Pinpoint the cell where the given text exists, returning its [X, Y] midpoint coordinate. 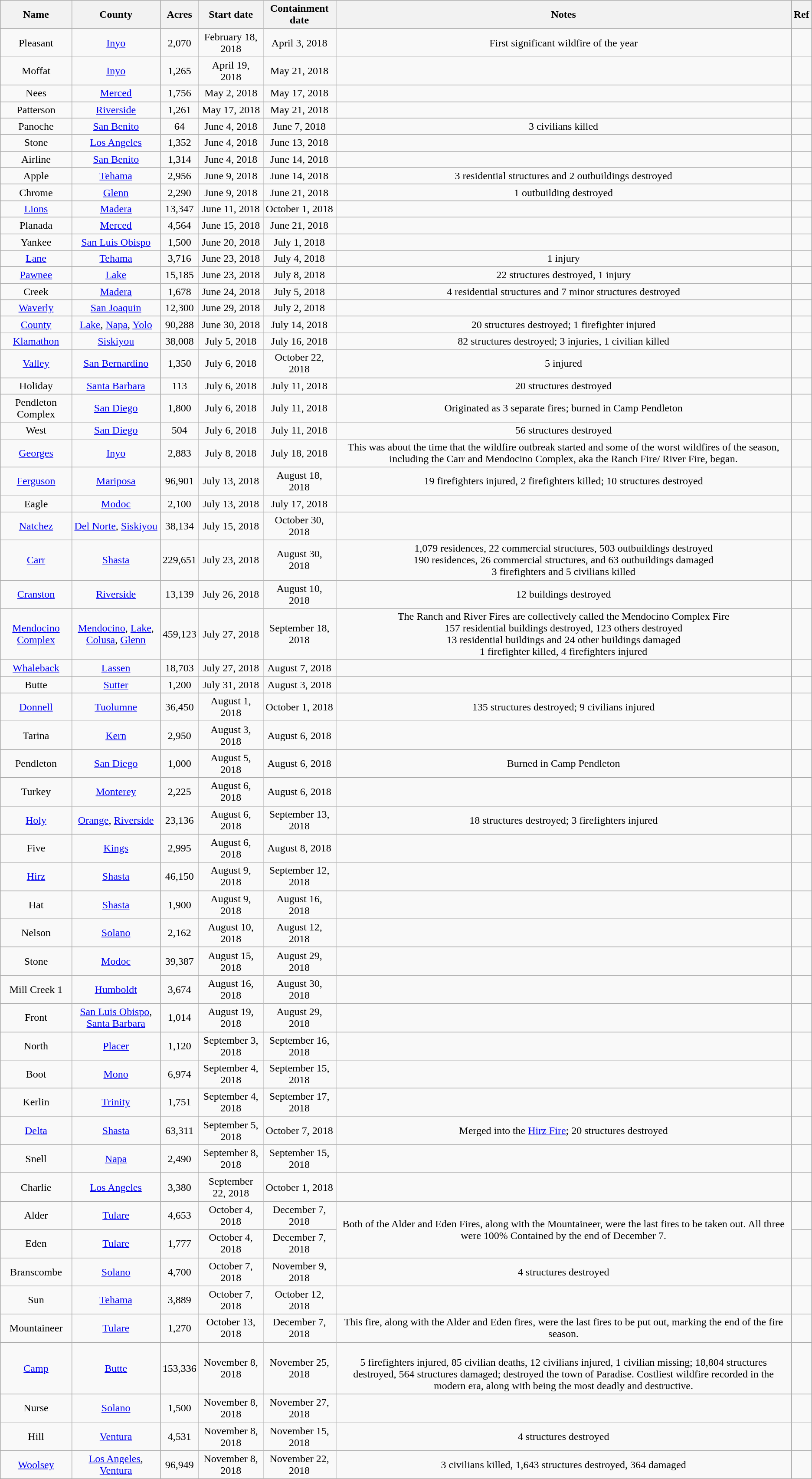
Lake [116, 275]
August 8, 2018 [299, 848]
July 31, 2018 [231, 685]
Trinity [116, 1102]
July 2, 2018 [299, 308]
4,564 [180, 225]
22 structures destroyed, 1 injury [563, 275]
1,270 [180, 1328]
Hirz [36, 877]
Napa [116, 1159]
113 [180, 386]
1,000 [180, 764]
October 13, 2018 [231, 1328]
September 5, 2018 [231, 1131]
Georges [36, 453]
Santa Barbara [116, 386]
Sutter [116, 685]
2,290 [180, 192]
1,200 [180, 685]
Mill Creek 1 [36, 989]
Moffat [36, 71]
Whaleback [36, 668]
3 residential structures and 2 outbuildings destroyed [563, 176]
1,014 [180, 1017]
Burned in Camp Pendleton [563, 764]
Branscombe [36, 1272]
Kern [116, 735]
13,347 [180, 209]
3 civilians killed [563, 126]
2,490 [180, 1159]
Lane [36, 259]
Lake, Napa, Yolo [116, 325]
4 residential structures and 7 minor structures destroyed [563, 292]
Panoche [36, 126]
July 18, 2018 [299, 453]
Sun [36, 1300]
Placer [116, 1046]
6,974 [180, 1075]
Donnell [36, 707]
2,100 [180, 503]
Delta [36, 1131]
September 18, 2018 [299, 634]
Pendleton [36, 764]
September 8, 2018 [231, 1159]
First significant wildfire of the year [563, 43]
Eden [36, 1244]
4,531 [180, 1436]
Holiday [36, 386]
August 1, 2018 [231, 707]
1,350 [180, 364]
Klamathon [36, 341]
Alder [36, 1215]
Pleasant [36, 43]
Mountaineer [36, 1328]
135 structures destroyed; 9 civilians injured [563, 707]
2,070 [180, 43]
July 15, 2018 [231, 526]
2,995 [180, 848]
36,450 [180, 707]
San Luis Obispo [116, 242]
504 [180, 431]
August 19, 2018 [231, 1017]
Holy [36, 820]
April 3, 2018 [299, 43]
1,352 [180, 143]
Nelson [36, 933]
1,265 [180, 71]
Planada [36, 225]
12,300 [180, 308]
September 3, 2018 [231, 1046]
1,120 [180, 1046]
Ventura [116, 1436]
1 injury [563, 259]
12 buildings destroyed [563, 594]
July 4, 2018 [299, 259]
August 15, 2018 [231, 961]
Five [36, 848]
October 22, 2018 [299, 364]
June 15, 2018 [231, 225]
3,716 [180, 259]
82 structures destroyed; 3 injuries, 1 civilian killed [563, 341]
September 22, 2018 [231, 1187]
Tarina [36, 735]
North [36, 1046]
15,185 [180, 275]
38,008 [180, 341]
Creek [36, 292]
2,956 [180, 176]
September 13, 2018 [299, 820]
Mendocino, Lake, Colusa, Glenn [116, 634]
Kings [116, 848]
July 23, 2018 [231, 560]
Tuolumne [116, 707]
Pendleton Complex [36, 408]
Cranston [36, 594]
1,756 [180, 93]
November 9, 2018 [299, 1272]
July 17, 2018 [299, 503]
2,950 [180, 735]
Waverly [36, 308]
September 17, 2018 [299, 1102]
1,314 [180, 159]
Lassen [116, 668]
Valley [36, 364]
Natchez [36, 526]
Hill [36, 1436]
1,777 [180, 1244]
18,703 [180, 668]
Lions [36, 209]
Originated as 3 separate fires; burned in Camp Pendleton [563, 408]
3,674 [180, 989]
San Bernardino [116, 364]
November 15, 2018 [299, 1436]
Glenn [116, 192]
13,139 [180, 594]
San Luis Obispo, Santa Barbara [116, 1017]
1,900 [180, 904]
Nees [36, 93]
Airline [36, 159]
1,261 [180, 110]
June 13, 2018 [299, 143]
Los Angeles, Ventura [116, 1464]
5 injured [563, 364]
3,380 [180, 1187]
August 7, 2018 [299, 668]
459,123 [180, 634]
Containment date [299, 15]
229,651 [180, 560]
63,311 [180, 1131]
1,678 [180, 292]
Yankee [36, 242]
Mendocino Complex [36, 634]
June 30, 2018 [231, 325]
64 [180, 126]
July 16, 2018 [299, 341]
Turkey [36, 792]
90,288 [180, 325]
Acres [180, 15]
July 1, 2018 [299, 242]
19 firefighters injured, 2 firefighters killed; 10 structures destroyed [563, 481]
Kerlin [36, 1102]
June 7, 2018 [299, 126]
96,949 [180, 1464]
Front [36, 1017]
Mariposa [116, 481]
1,800 [180, 408]
Pawnee [36, 275]
3,889 [180, 1300]
2,883 [180, 453]
May 2, 2018 [231, 93]
Patterson [36, 110]
April 19, 2018 [231, 71]
Charlie [36, 1187]
July 14, 2018 [299, 325]
2,225 [180, 792]
October 12, 2018 [299, 1300]
Merged into the Hirz Fire; 20 structures destroyed [563, 1131]
San Joaquin [116, 308]
Hat [36, 904]
Del Norte, Siskiyou [116, 526]
September 12, 2018 [299, 877]
1 outbuilding destroyed [563, 192]
39,387 [180, 961]
Camp [36, 1368]
1,751 [180, 1102]
June 29, 2018 [231, 308]
Humboldt [116, 989]
4,700 [180, 1272]
June 20, 2018 [231, 242]
20 structures destroyed; 1 firefighter injured [563, 325]
Mono [116, 1075]
Nurse [36, 1408]
August 5, 2018 [231, 764]
Start date [231, 15]
Ref [802, 15]
September 16, 2018 [299, 1046]
Snell [36, 1159]
This fire, along with the Alder and Eden fires, were the last fires to be put out, marking the end of the fire season. [563, 1328]
Chrome [36, 192]
June 24, 2018 [231, 292]
56 structures destroyed [563, 431]
August 12, 2018 [299, 933]
3 civilians killed, 1,643 structures destroyed, 364 damaged [563, 1464]
46,150 [180, 877]
Monterey [116, 792]
Boot [36, 1075]
November 22, 2018 [299, 1464]
Notes [563, 15]
November 25, 2018 [299, 1368]
4,653 [180, 1215]
Carr [36, 560]
Ferguson [36, 481]
Apple [36, 176]
23,136 [180, 820]
2,162 [180, 933]
November 27, 2018 [299, 1408]
153,336 [180, 1368]
Name [36, 15]
October 30, 2018 [299, 526]
June 11, 2018 [231, 209]
West [36, 431]
Orange, Riverside [116, 820]
February 18, 2018 [231, 43]
38,134 [180, 526]
July 26, 2018 [231, 594]
20 structures destroyed [563, 386]
Siskiyou [116, 341]
18 structures destroyed; 3 firefighters injured [563, 820]
96,901 [180, 481]
Woolsey [36, 1464]
August 18, 2018 [299, 481]
Eagle [36, 503]
